Pinpoint the cell where the given text exists, returning its [x, y] midpoint coordinate. 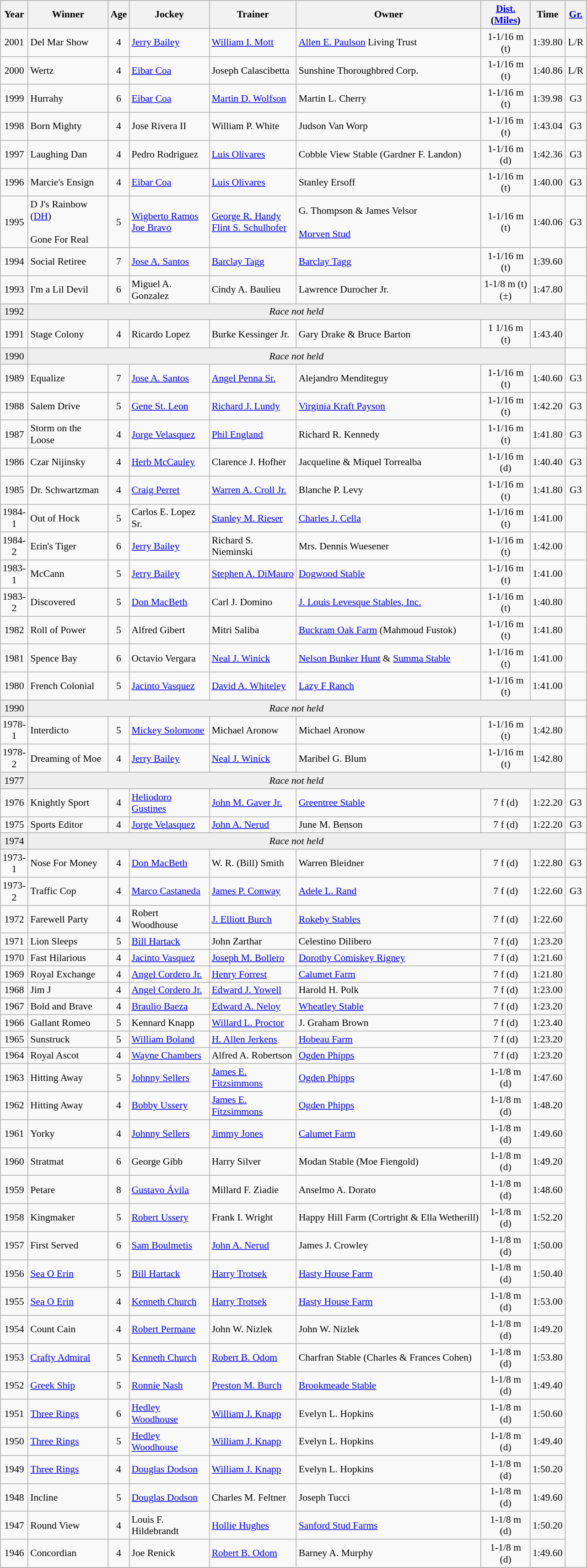
Knightly Sport [68, 803]
Joseph Tucci [389, 1497]
Robert Ussery [169, 1218]
Harold H. Polk [389, 990]
Maribel G. Blum [389, 758]
Hollie Hughes [253, 1525]
Greentree Stable [389, 803]
1:21.60 [547, 958]
Edward J. Yowell [253, 990]
Out of Hock [68, 518]
Sanford Stud Farms [389, 1525]
Concordian [68, 1554]
First Served [68, 1245]
1998 [14, 126]
Blanche P. Levy [389, 490]
June M. Benson [389, 825]
Phil England [253, 434]
Modan Stable (Moe Fiengold) [389, 1162]
Gene St. Leon [169, 407]
Marco Castaneda [169, 891]
1954 [14, 1329]
1951 [14, 1414]
Petare [68, 1189]
Carlos E. Lopez Sr. [169, 518]
D J's Rainbow (DH)Gone For Real [68, 222]
Hurrahy [68, 99]
1:40.00 [547, 182]
Wayne Chambers [169, 1056]
Warren Bleidner [389, 863]
Gallant Romeo [68, 1023]
Stratmat [68, 1162]
John Zarthar [253, 942]
1:52.20 [547, 1218]
Richard R. Kennedy [389, 434]
Cindy A. Baulieu [253, 289]
1:40.86 [547, 71]
Jose Rivera II [169, 126]
1:42.00 [547, 547]
1947 [14, 1525]
Crafty Admiral [68, 1358]
1:48.20 [547, 1106]
1988 [14, 407]
1:39.80 [547, 42]
Charles J. Cella [389, 518]
Joseph Calascibetta [253, 71]
Harry Silver [253, 1162]
1:47.80 [547, 289]
Salem Drive [68, 407]
1991 [14, 334]
1994 [14, 262]
1962 [14, 1106]
1:48.60 [547, 1189]
1989 [14, 378]
1982 [14, 630]
Mickey Solomone [169, 731]
Herb McCauley [169, 462]
McCann [68, 574]
1984-2 [14, 547]
1967 [14, 1007]
Time [547, 15]
1949 [14, 1470]
James J. Crowley [389, 1245]
1984-1 [14, 518]
1992 [14, 312]
Traffic Cop [68, 891]
Wertz [68, 71]
Royal Exchange [68, 974]
1956 [14, 1274]
1973-1 [14, 863]
1953 [14, 1358]
Martin L. Cherry [389, 99]
Born Mighty [68, 126]
Martin D. Wolfson [253, 99]
1:53.00 [547, 1302]
Craig Perret [169, 490]
Fast Hilarious [68, 958]
Alfred Gibert [169, 630]
Brookmeade Stable [389, 1385]
2001 [14, 42]
1971 [14, 942]
Del Mar Show [68, 42]
1959 [14, 1189]
W. R. (Bill) Smith [253, 863]
1:40.40 [547, 462]
1980 [14, 686]
William Boland [169, 1039]
1:39.60 [547, 262]
1973-2 [14, 891]
Hobeau Farm [389, 1039]
1:39.98 [547, 99]
James P. Conway [253, 891]
1946 [14, 1554]
1974 [14, 841]
1961 [14, 1134]
1965 [14, 1039]
Warren A. Croll Jr. [253, 490]
John M. Gaver Jr. [253, 803]
G. Thompson & James VelsorMorven Stud [389, 222]
1983-1 [14, 574]
Stanley M. Rieser [253, 518]
1993 [14, 289]
1:50.40 [547, 1274]
Rokeby Stables [389, 919]
1:42.20 [547, 407]
8 [118, 1189]
1:21.80 [547, 974]
1957 [14, 1245]
1963 [14, 1078]
Mitri Saliba [253, 630]
Anselmo A. Dorato [389, 1189]
1968 [14, 990]
2000 [14, 71]
1970 [14, 958]
1987 [14, 434]
Allen E. Paulson Living Trust [389, 42]
J. Graham Brown [389, 1023]
Year [14, 15]
French Colonial [68, 686]
Dreaming of Moe [68, 758]
1960 [14, 1162]
Discovered [68, 602]
Dist. (Miles) [506, 15]
Clarence J. Hofher [253, 462]
Sam Boulmetis [169, 1245]
George R. HandyFlint S. Schulhofer [253, 222]
Social Retiree [68, 262]
1:43.40 [547, 334]
Royal Ascot [68, 1056]
1966 [14, 1023]
Nose For Money [68, 863]
1:23.00 [547, 990]
Alfred A. Robertson [253, 1056]
Joe Renick [169, 1554]
Owner [389, 15]
Heliodoro Gustines [169, 803]
Stephen A. DiMauro [253, 574]
Age [118, 15]
Octavio Vergara [169, 658]
Gary Drake & Bruce Barton [389, 334]
Adele L. Rand [389, 891]
Laughing Dan [68, 155]
1-1/8 m (t) (±) [506, 289]
1977 [14, 781]
Incline [68, 1497]
Kingmaker [68, 1218]
Dorothy Comiskey Rigney [389, 958]
Greek Ship [68, 1385]
Wigberto RamosJoe Bravo [169, 222]
1948 [14, 1497]
1:53.80 [547, 1358]
Robert Permane [169, 1329]
Braulio Baeza [169, 1007]
Lion Sleeps [68, 942]
Winner [68, 15]
Farewell Party [68, 919]
Roll of Power [68, 630]
Stanley Ersoff [389, 182]
1:23.40 [547, 1023]
Jim J [68, 990]
Mrs. Dennis Wuesener [389, 547]
Joseph M. Bollero [253, 958]
J. Louis Levesque Stables, Inc. [389, 602]
1:22.80 [547, 863]
1:40.60 [547, 378]
Miguel A. Gonzalez [169, 289]
1964 [14, 1056]
1958 [14, 1218]
1:40.80 [547, 602]
Preston M. Burch [253, 1385]
1:40.06 [547, 222]
1950 [14, 1441]
Charles M. Feltner [253, 1497]
Angel Penna Sr. [253, 378]
Charfran Stable (Charles & Frances Cohen) [389, 1358]
David A. Whiteley [253, 686]
1995 [14, 222]
Gustavo Ávila [169, 1189]
William I. Mott [253, 42]
Pedro Rodriguez [169, 155]
Sunstruck [68, 1039]
Sunshine Thoroughbred Corp. [389, 71]
Barney A. Murphy [389, 1554]
Jacqueline & Miquel Torrealba [389, 462]
1952 [14, 1385]
Richard J. Lundy [253, 407]
I'm a Lil Devil [68, 289]
Dr. Schwartzman [68, 490]
Kennard Knapp [169, 1023]
1978-1 [14, 731]
Equalize [68, 378]
1976 [14, 803]
Ronnie Nash [169, 1385]
1986 [14, 462]
1:50.60 [547, 1414]
Burke Kessinger Jr. [253, 334]
Celestino Dilibero [389, 942]
1996 [14, 182]
Interdicto [68, 731]
Stage Colony [68, 334]
1955 [14, 1302]
1975 [14, 825]
Carl J. Domino [253, 602]
Czar Nijinsky [68, 462]
H. Allen Jerkens [253, 1039]
Trainer [253, 15]
Louis F. Hildebrandt [169, 1525]
William P. White [253, 126]
Ricardo Lopez [169, 334]
1:50.00 [547, 1245]
Round View [68, 1525]
Erin's Tiger [68, 547]
Jockey [169, 15]
Edward A. Neloy [253, 1007]
Marcie's Ensign [68, 182]
1997 [14, 155]
1985 [14, 490]
1983-2 [14, 602]
Bold and Brave [68, 1007]
Dogwood Stable [389, 574]
Millard F. Ziadie [253, 1189]
J. Elliott Burch [253, 919]
1:47.60 [547, 1078]
1981 [14, 658]
Happy Hill Farm (Cortright & Ella Wetherill) [389, 1218]
Wheatley Stable [389, 1007]
Buckram Oak Farm (Mahmoud Fustok) [389, 630]
1:42.36 [547, 155]
Robert Woodhouse [169, 919]
Gr. [576, 15]
Nelson Bunker Hunt & Summa Stable [389, 658]
Spence Bay [68, 658]
1978-2 [14, 758]
Lawrence Durocher Jr. [389, 289]
Frank I. Wright [253, 1218]
1 1/16 m (t) [506, 334]
1999 [14, 99]
Judson Van Worp [389, 126]
Sports Editor [68, 825]
Alejandro Menditeguy [389, 378]
Willard L. Proctor [253, 1023]
Virginia Kraft Payson [389, 407]
1:43.04 [547, 126]
Bobby Ussery [169, 1106]
Yorky [68, 1134]
George Gibb [169, 1162]
Lazy F Ranch [389, 686]
1969 [14, 974]
Henry Forrest [253, 974]
Count Cain [68, 1329]
Richard S. Nieminski [253, 547]
1972 [14, 919]
Jimmy Jones [253, 1134]
Cobble View Stable (Gardner F. Landon) [389, 155]
Storm on the Loose [68, 434]
